Identify which cell holds the provided text, then report its (x, y) central coordinate. 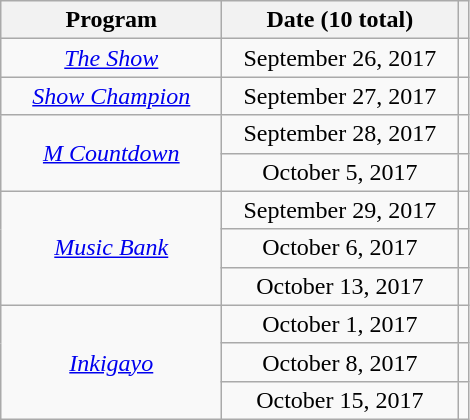
October 15, 2017 (340, 400)
October 5, 2017 (340, 172)
September 27, 2017 (340, 96)
M Countdown (112, 153)
Date (10 total) (340, 20)
Inkigayo (112, 362)
Music Bank (112, 248)
The Show (112, 58)
September 26, 2017 (340, 58)
Program (112, 20)
Show Champion (112, 96)
September 28, 2017 (340, 134)
October 13, 2017 (340, 286)
September 29, 2017 (340, 210)
October 8, 2017 (340, 362)
October 6, 2017 (340, 248)
October 1, 2017 (340, 324)
